Locate the cell with the specified text and output its (x, y) center coordinate. 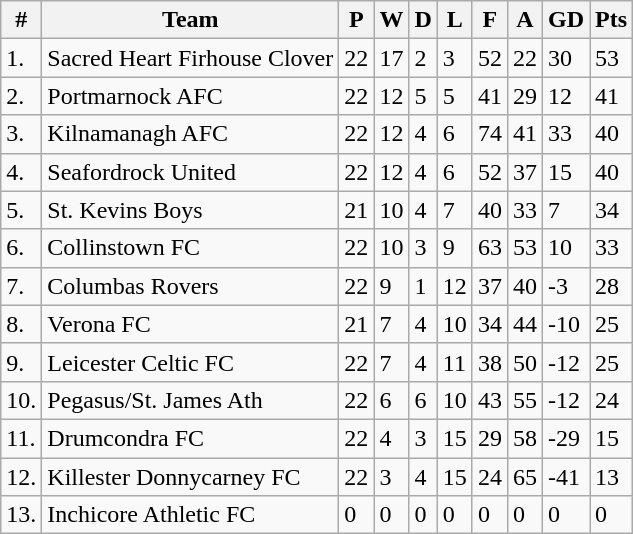
8. (22, 324)
3. (22, 134)
D (423, 20)
-29 (566, 438)
Inchicore Athletic FC (190, 515)
2. (22, 96)
38 (490, 362)
2 (423, 58)
17 (392, 58)
50 (524, 362)
A (524, 20)
Pts (612, 20)
Collinstown FC (190, 248)
-10 (566, 324)
F (490, 20)
Leicester Celtic FC (190, 362)
44 (524, 324)
Kilnamanagh AFC (190, 134)
58 (524, 438)
10. (22, 400)
Verona FC (190, 324)
Portmarnock AFC (190, 96)
W (392, 20)
28 (612, 286)
Drumcondra FC (190, 438)
63 (490, 248)
55 (524, 400)
13 (612, 477)
65 (524, 477)
Pegasus/St. James Ath (190, 400)
6. (22, 248)
1 (423, 286)
5. (22, 210)
GD (566, 20)
12. (22, 477)
L (454, 20)
4. (22, 172)
-41 (566, 477)
Team (190, 20)
Seafordrock United (190, 172)
Sacred Heart Firhouse Clover (190, 58)
# (22, 20)
9. (22, 362)
13. (22, 515)
30 (566, 58)
St. Kevins Boys (190, 210)
74 (490, 134)
P (356, 20)
Killester Donnycarney FC (190, 477)
11 (454, 362)
-3 (566, 286)
Columbas Rovers (190, 286)
11. (22, 438)
43 (490, 400)
1. (22, 58)
7. (22, 286)
